For the text-containing cell, return its midpoint in (X, Y) coordinate format. 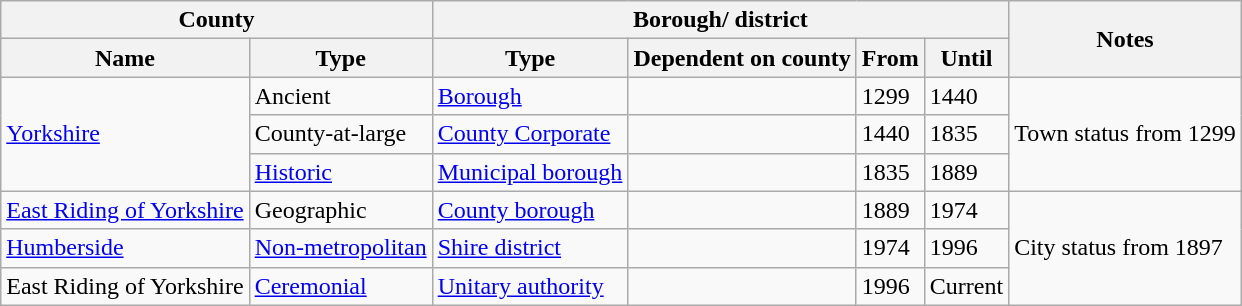
Historic (340, 172)
Ancient (340, 96)
Dependent on county (742, 58)
Non-metropolitan (340, 248)
City status from 1897 (1126, 248)
Geographic (340, 210)
Current (966, 286)
Borough (530, 96)
Yorkshire (125, 134)
Until (966, 58)
County (216, 20)
Humberside (125, 248)
Town status from 1299 (1126, 134)
Ceremonial (340, 286)
Shire district (530, 248)
County Corporate (530, 134)
Borough/ district (720, 20)
Unitary authority (530, 286)
County-at-large (340, 134)
1299 (890, 96)
From (890, 58)
County borough (530, 210)
Notes (1126, 39)
Municipal borough (530, 172)
Name (125, 58)
